Search for the cell housing the specified text and yield its (X, Y) center coordinate. 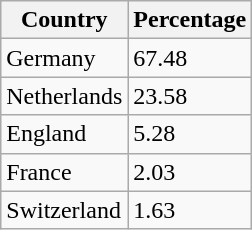
Netherlands (64, 96)
Switzerland (64, 210)
5.28 (190, 134)
Country (64, 20)
France (64, 172)
1.63 (190, 210)
23.58 (190, 96)
Percentage (190, 20)
Germany (64, 58)
England (64, 134)
2.03 (190, 172)
67.48 (190, 58)
